Return the (X, Y) coordinate for the center point of the cell that contains the specified text.  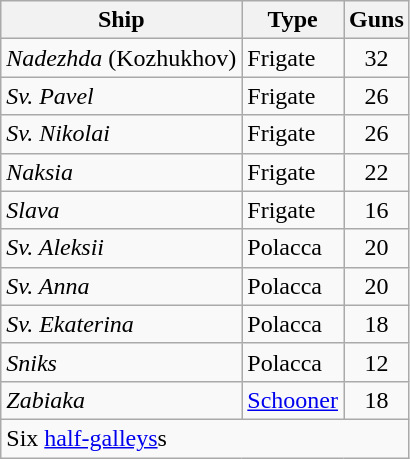
Ship (122, 20)
Slava (122, 210)
Type (293, 20)
Naksia (122, 172)
Sniks (122, 362)
Nadezhda (Kozhukhov) (122, 58)
Six half-galleyss (206, 438)
Sv. Pavel (122, 96)
Sv. Anna (122, 286)
22 (377, 172)
Sv. Nikolai (122, 134)
Schooner (293, 400)
Sv. Aleksii (122, 248)
12 (377, 362)
32 (377, 58)
16 (377, 210)
Sv. Ekaterina (122, 324)
Guns (377, 20)
Zabiaka (122, 400)
